Return [X, Y] of the center of cell containing provided text 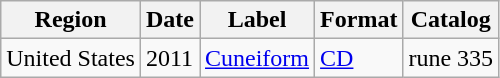
United States [71, 58]
Catalog [451, 20]
2011 [170, 58]
Format [359, 20]
CD [359, 58]
rune 335 [451, 58]
Label [258, 20]
Cuneiform [258, 58]
Region [71, 20]
Date [170, 20]
